Find where the given text appears and provide that cell's center as [X, Y] coordinate. 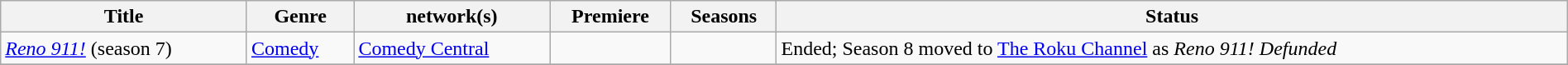
Genre [299, 17]
Comedy [299, 48]
Reno 911! (season 7) [124, 48]
Seasons [724, 17]
Status [1172, 17]
Title [124, 17]
Comedy Central [452, 48]
network(s) [452, 17]
Ended; Season 8 moved to The Roku Channel as Reno 911! Defunded [1172, 48]
Premiere [610, 17]
